Capture the cell that displays the provided text and extract its [x, y] central coordinate. 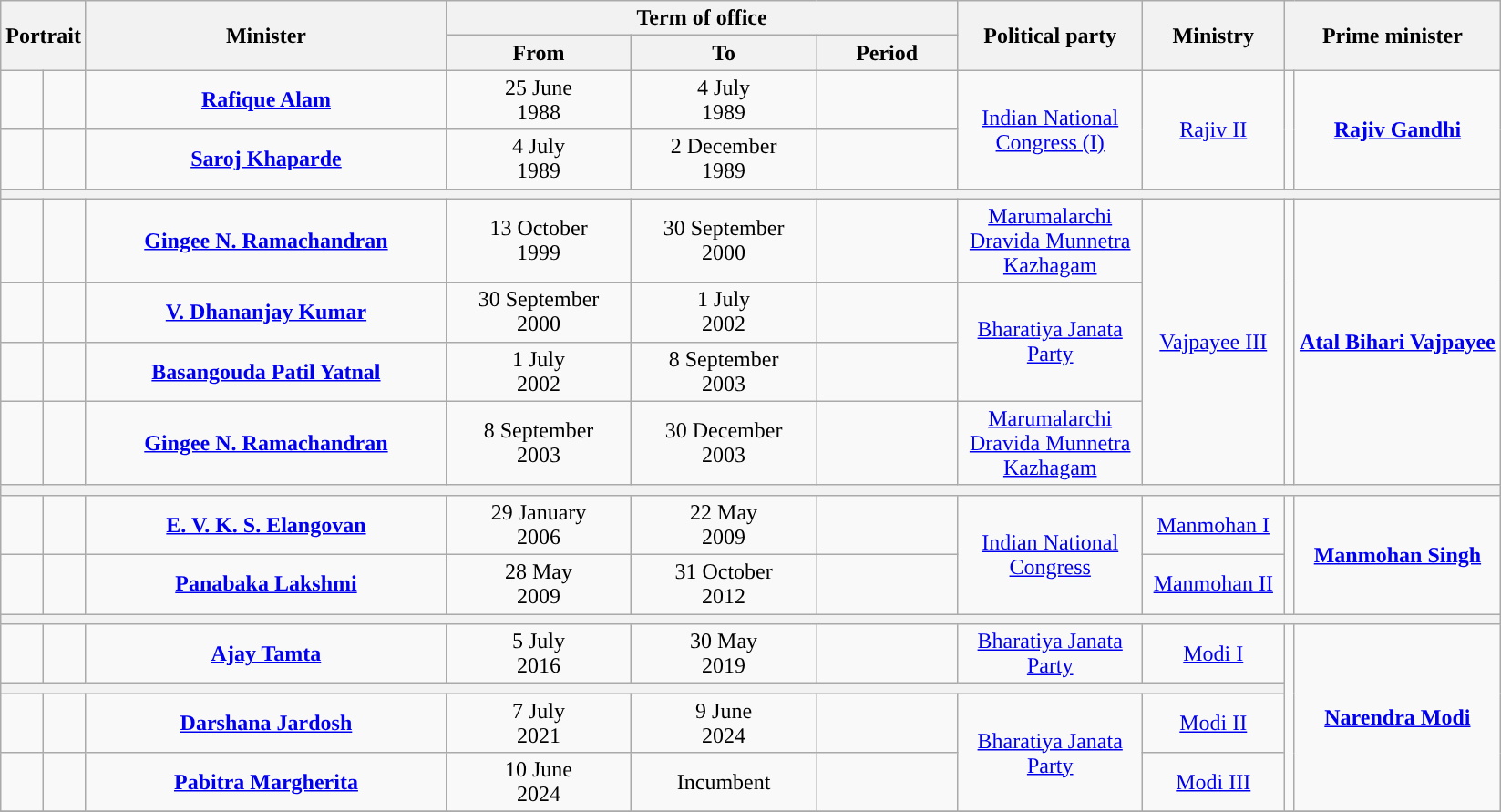
Rafique Alam [266, 100]
2 December1989 [724, 159]
Manmohan I [1214, 525]
Indian National Congress [1050, 554]
E. V. K. S. Elangovan [266, 525]
Political party [1050, 36]
Period [888, 53]
Ministry [1214, 36]
Modi I [1214, 654]
31 October2012 [724, 583]
Darshana Jardosh [266, 724]
10 June2024 [538, 782]
Portrait [44, 36]
Manmohan Singh [1398, 554]
V. Dhananjay Kumar [266, 312]
30 December2003 [724, 443]
Pabitra Margherita [266, 782]
Incumbent [724, 782]
22 May2009 [724, 525]
Ajay Tamta [266, 654]
30 May2019 [724, 654]
Atal Bihari Vajpayee [1398, 342]
Vajpayee III [1214, 342]
9 June2024 [724, 724]
Rajiv II [1214, 129]
From [538, 53]
Panabaka Lakshmi [266, 583]
To [724, 53]
29 January2006 [538, 525]
Manmohan II [1214, 583]
Modi III [1214, 782]
Minister [266, 36]
Prime minister [1393, 36]
5 July2016 [538, 654]
Modi II [1214, 724]
Basangouda Patil Yatnal [266, 372]
Indian National Congress (I) [1050, 129]
25 June1988 [538, 100]
Rajiv Gandhi [1398, 129]
28 May2009 [538, 583]
Narendra Modi [1398, 718]
13 October1999 [538, 241]
Saroj Khaparde [266, 159]
7 July2021 [538, 724]
Term of office [702, 18]
